Scan for the cell matching the given text and deliver its [X, Y] coordinate at center. 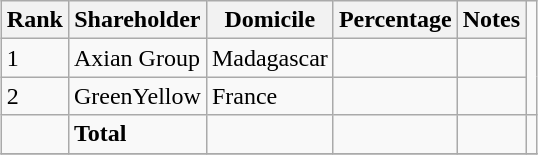
Madagascar [270, 58]
Total [137, 134]
Percentage [395, 20]
GreenYellow [137, 96]
France [270, 96]
Notes [491, 20]
2 [34, 96]
Domicile [270, 20]
Shareholder [137, 20]
1 [34, 58]
Rank [34, 20]
Axian Group [137, 58]
